Return the [X, Y] coordinate for the center point of the cell that contains the specified text.  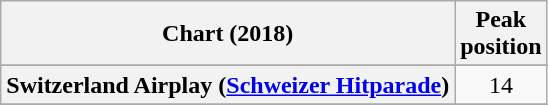
Chart (2018) [228, 34]
14 [501, 85]
Peak position [501, 34]
Switzerland Airplay (Schweizer Hitparade) [228, 85]
